Extract the [X, Y] coordinate from the center of the cell holding the provided text.  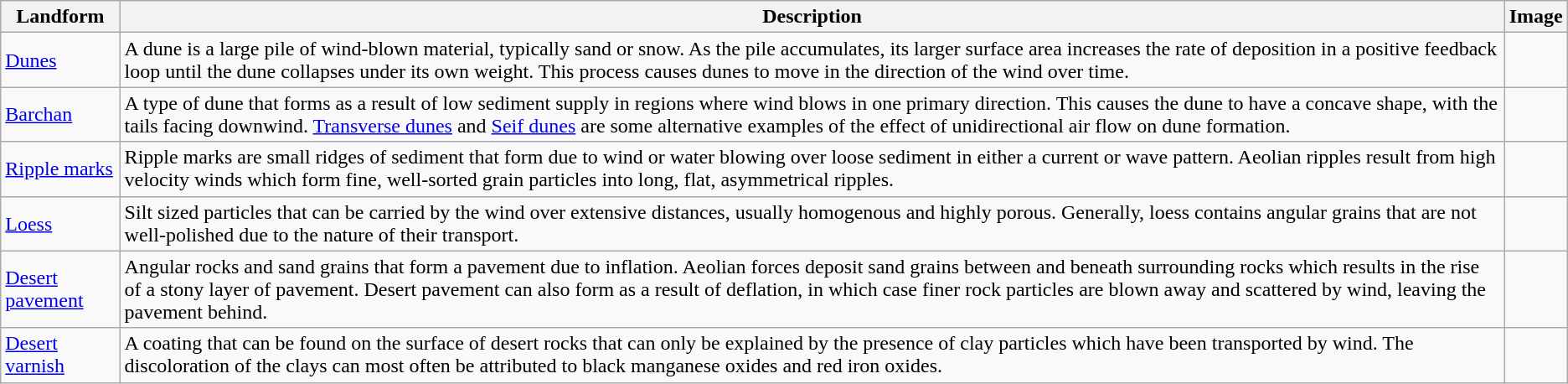
Loess [60, 223]
Landform [60, 17]
Description [812, 17]
Desert pavement [60, 289]
Ripple marks [60, 169]
Desert varnish [60, 355]
Barchan [60, 114]
Dunes [60, 60]
Image [1536, 17]
